Locate the cell with the specified text and output its (X, Y) center coordinate. 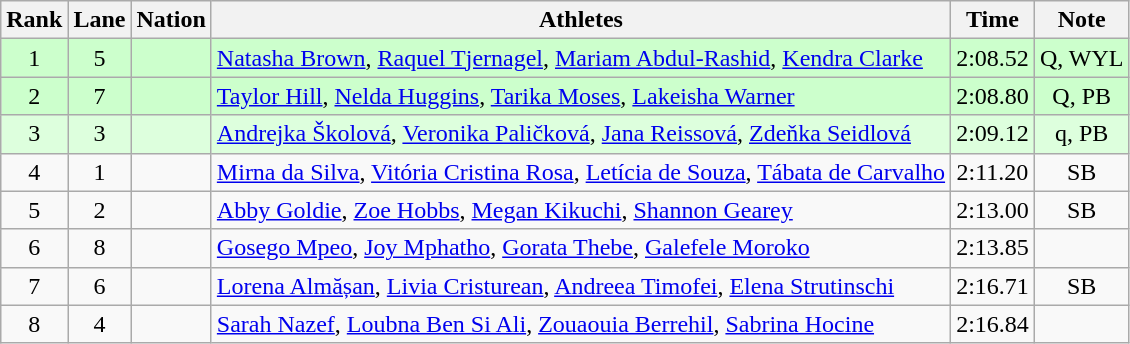
Rank (34, 20)
Mirna da Silva, Vitória Cristina Rosa, Letícia de Souza, Tábata de Carvalho (580, 172)
2:09.12 (993, 134)
2:16.71 (993, 286)
2:11.20 (993, 172)
Lane (100, 20)
2:13.00 (993, 210)
Q, PB (1082, 96)
Andrejka Školová, Veronika Paličková, Jana Reissová, Zdeňka Seidlová (580, 134)
2:16.84 (993, 324)
Natasha Brown, Raquel Tjernagel, Mariam Abdul-Rashid, Kendra Clarke (580, 58)
2:08.52 (993, 58)
Time (993, 20)
Lorena Almășan, Livia Cristurean, Andreea Timofei, Elena Strutinschi (580, 286)
Sarah Nazef, Loubna Ben Si Ali, Zouaouia Berrehil, Sabrina Hocine (580, 324)
Note (1082, 20)
Gosego Mpeo, Joy Mphatho, Gorata Thebe, Galefele Moroko (580, 248)
Athletes (580, 20)
Nation (171, 20)
Q, WYL (1082, 58)
Abby Goldie, Zoe Hobbs, Megan Kikuchi, Shannon Gearey (580, 210)
2:08.80 (993, 96)
Taylor Hill, Nelda Huggins, Tarika Moses, Lakeisha Warner (580, 96)
2:13.85 (993, 248)
q, PB (1082, 134)
